Return [X, Y] of the center of cell containing provided text 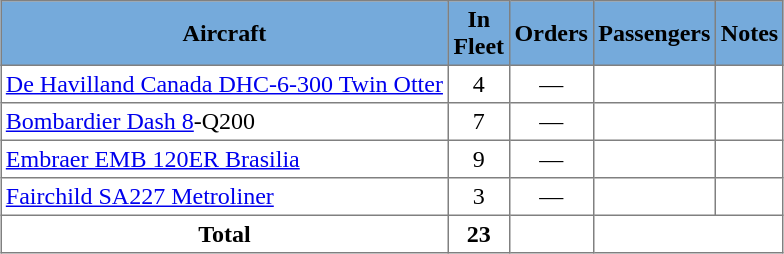
InFleet [478, 33]
3 [478, 197]
Bombardier Dash 8-Q200 [225, 122]
Aircraft [225, 33]
9 [478, 159]
Total [225, 234]
Fairchild SA227 Metroliner [225, 197]
Notes [750, 33]
23 [478, 234]
Passengers [654, 33]
4 [478, 84]
De Havilland Canada DHC-6-300 Twin Otter [225, 84]
7 [478, 122]
Orders [551, 33]
Embraer EMB 120ER Brasilia [225, 159]
